Identify which cell holds the provided text, then report its [X, Y] central coordinate. 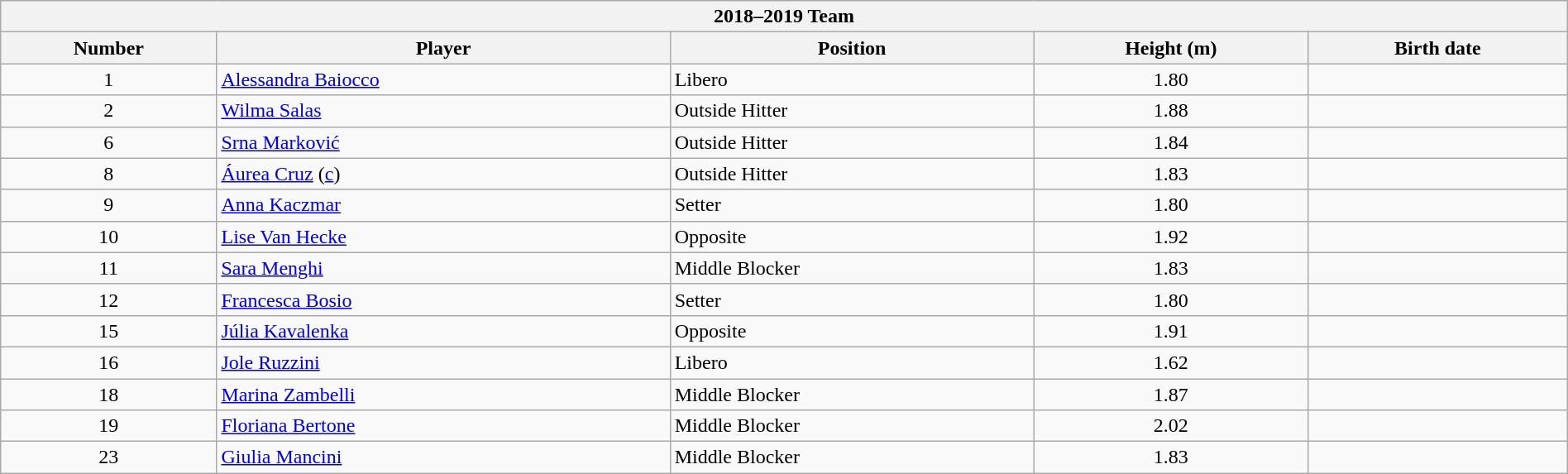
Sara Menghi [443, 268]
1.87 [1171, 395]
Wilma Salas [443, 111]
Number [109, 48]
2.02 [1171, 426]
Floriana Bertone [443, 426]
Lise Van Hecke [443, 237]
8 [109, 174]
2018–2019 Team [784, 17]
1.84 [1171, 142]
1 [109, 79]
18 [109, 395]
15 [109, 331]
Player [443, 48]
Alessandra Baiocco [443, 79]
Áurea Cruz (c) [443, 174]
19 [109, 426]
2 [109, 111]
Srna Marković [443, 142]
Birth date [1438, 48]
1.62 [1171, 362]
Height (m) [1171, 48]
Jole Ruzzini [443, 362]
Marina Zambelli [443, 395]
9 [109, 205]
Júlia Kavalenka [443, 331]
11 [109, 268]
16 [109, 362]
1.92 [1171, 237]
Giulia Mancini [443, 457]
12 [109, 299]
23 [109, 457]
Position [852, 48]
1.88 [1171, 111]
Francesca Bosio [443, 299]
10 [109, 237]
6 [109, 142]
1.91 [1171, 331]
Anna Kaczmar [443, 205]
